For the text-containing cell, return its midpoint in [X, Y] coordinate format. 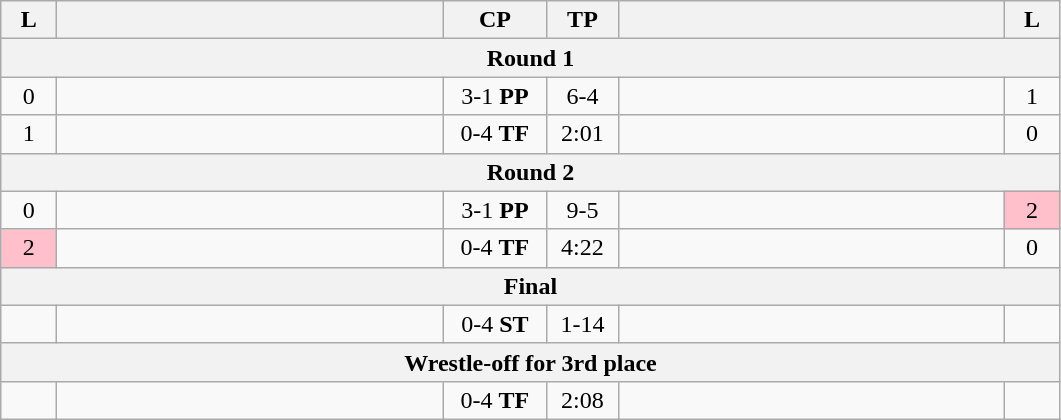
Round 1 [530, 58]
6-4 [582, 96]
2:08 [582, 400]
Final [530, 286]
1-14 [582, 324]
0-4 ST [495, 324]
Round 2 [530, 172]
4:22 [582, 248]
2:01 [582, 134]
9-5 [582, 210]
Wrestle-off for 3rd place [530, 362]
CP [495, 20]
TP [582, 20]
